Find where the given text appears and provide that cell's center as (x, y) coordinate. 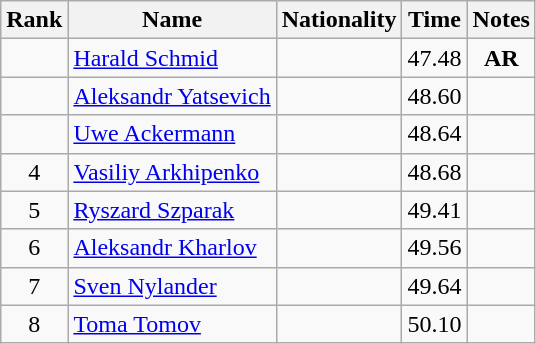
8 (34, 324)
AR (501, 58)
Time (434, 20)
49.64 (434, 286)
48.60 (434, 96)
Vasiliy Arkhipenko (172, 172)
Name (172, 20)
Notes (501, 20)
6 (34, 248)
Toma Tomov (172, 324)
49.56 (434, 248)
7 (34, 286)
50.10 (434, 324)
Ryszard Szparak (172, 210)
4 (34, 172)
Aleksandr Yatsevich (172, 96)
Harald Schmid (172, 58)
5 (34, 210)
Nationality (339, 20)
Aleksandr Kharlov (172, 248)
49.41 (434, 210)
Uwe Ackermann (172, 134)
47.48 (434, 58)
48.64 (434, 134)
48.68 (434, 172)
Rank (34, 20)
Sven Nylander (172, 286)
